Return the (X, Y) coordinate for the center point of the cell that contains the specified text.  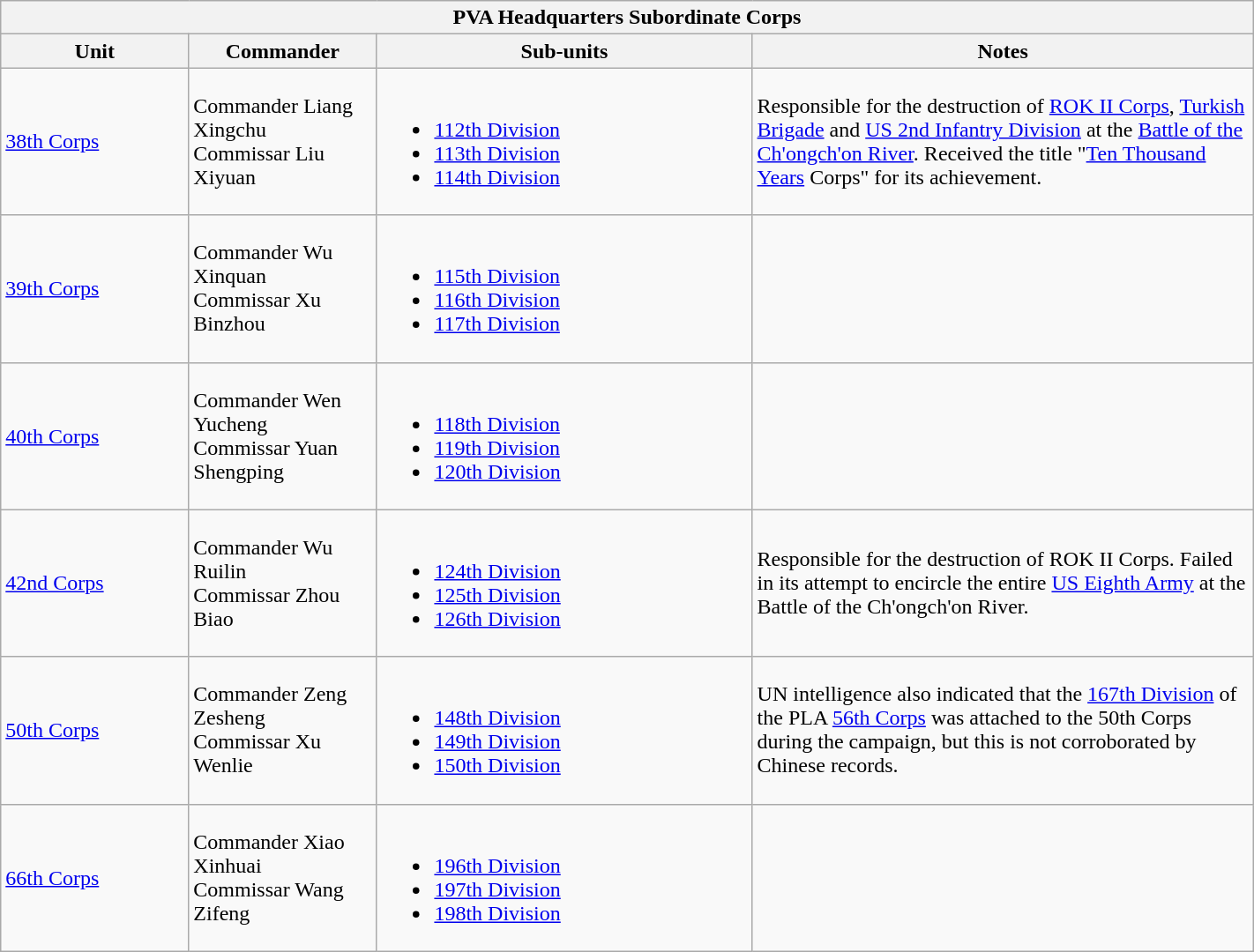
66th Corps (95, 878)
Commander Xiao XinhuaiCommissar Wang Zifeng (282, 878)
118th Division119th Division120th Division (564, 435)
148th Division149th Division150th Division (564, 730)
Commander Wen YuchengCommissar Yuan Shengping (282, 435)
Sub-units (564, 51)
Commander (282, 51)
115th Division116th Division117th Division (564, 289)
42nd Corps (95, 584)
Commander Wu RuilinCommissar Zhou Biao (282, 584)
PVA Headquarters Subordinate Corps (627, 18)
Commander Liang XingchuCommissar Liu Xiyuan (282, 141)
40th Corps (95, 435)
124th Division125th Division126th Division (564, 584)
50th Corps (95, 730)
38th Corps (95, 141)
Unit (95, 51)
39th Corps (95, 289)
Commander Wu XinquanCommissar Xu Binzhou (282, 289)
Commander Zeng ZeshengCommissar Xu Wenlie (282, 730)
Notes (1003, 51)
196th Division197th Division198th Division (564, 878)
Responsible for the destruction of ROK II Corps. Failed in its attempt to encircle the entire US Eighth Army at the Battle of the Ch'ongch'on River. (1003, 584)
112th Division113th Division114th Division (564, 141)
